Return [x, y] of the center of cell containing provided text 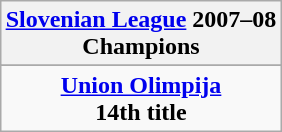
Union Olimpija14th title [141, 98]
Slovenian League 2007–08Champions [141, 34]
